Capture the cell that displays the provided text and extract its [x, y] central coordinate. 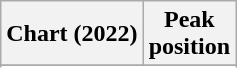
Chart (2022) [72, 34]
Peakposition [189, 34]
